Search for the cell housing the specified text and yield its [x, y] center coordinate. 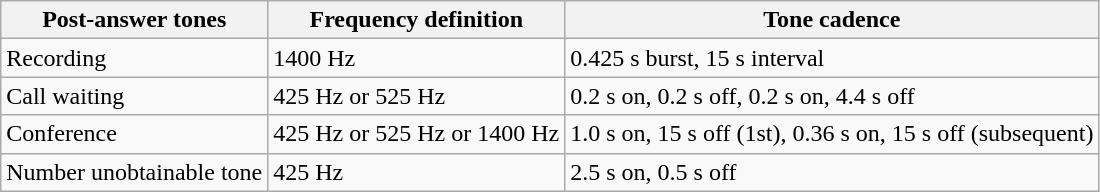
1.0 s on, 15 s off (1st), 0.36 s on, 15 s off (subsequent) [832, 134]
0.2 s on, 0.2 s off, 0.2 s on, 4.4 s off [832, 96]
425 Hz or 525 Hz [416, 96]
Post-answer tones [134, 20]
Tone cadence [832, 20]
425 Hz or 525 Hz or 1400 Hz [416, 134]
Number unobtainable tone [134, 172]
Conference [134, 134]
Frequency definition [416, 20]
425 Hz [416, 172]
Call waiting [134, 96]
1400 Hz [416, 58]
Recording [134, 58]
0.425 s burst, 15 s interval [832, 58]
2.5 s on, 0.5 s off [832, 172]
